For the text-containing cell, return its midpoint in [x, y] coordinate format. 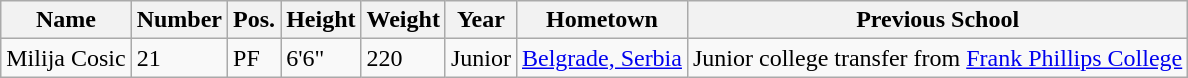
Pos. [254, 20]
PF [254, 58]
21 [179, 58]
Hometown [602, 20]
Number [179, 20]
220 [403, 58]
Height [321, 20]
Milija Cosic [66, 58]
Year [480, 20]
Junior [480, 58]
Weight [403, 20]
Previous School [937, 20]
6'6" [321, 58]
Junior college transfer from Frank Phillips College [937, 58]
Name [66, 20]
Belgrade, Serbia [602, 58]
